Find where the given text appears and provide that cell's center as [X, Y] coordinate. 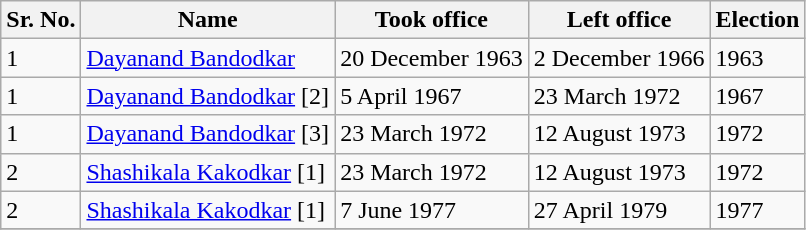
Name [208, 20]
Left office [619, 20]
1977 [758, 210]
Took office [432, 20]
Dayanand Bandodkar [2] [208, 96]
Sr. No. [41, 20]
1967 [758, 96]
20 December 1963 [432, 58]
Dayanand Bandodkar [3] [208, 134]
27 April 1979 [619, 210]
2 December 1966 [619, 58]
Dayanand Bandodkar [208, 58]
5 April 1967 [432, 96]
Election [758, 20]
1963 [758, 58]
7 June 1977 [432, 210]
